Identify which cell holds the provided text, then report its (x, y) central coordinate. 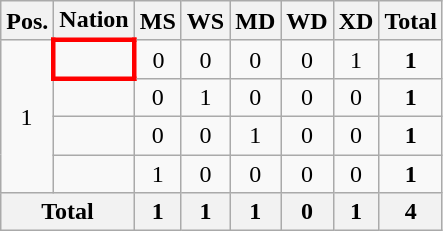
MD (256, 21)
Nation (94, 21)
4 (411, 212)
MS (158, 21)
WD (307, 21)
XD (356, 21)
Pos. (28, 21)
WS (205, 21)
